Detect which cell encompasses the target text, then output its [X, Y] center coordinate. 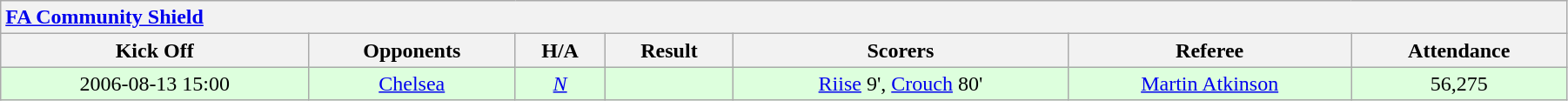
Martin Atkinson [1210, 84]
Result [668, 50]
Riise 9', Crouch 80' [901, 84]
Attendance [1458, 50]
FA Community Shield [784, 17]
H/A [560, 50]
Referee [1210, 50]
Kick Off [155, 50]
N [560, 84]
56,275 [1458, 84]
Opponents [412, 50]
2006-08-13 15:00 [155, 84]
Chelsea [412, 84]
Scorers [901, 50]
